Locate the cell with the specified text and output its (x, y) center coordinate. 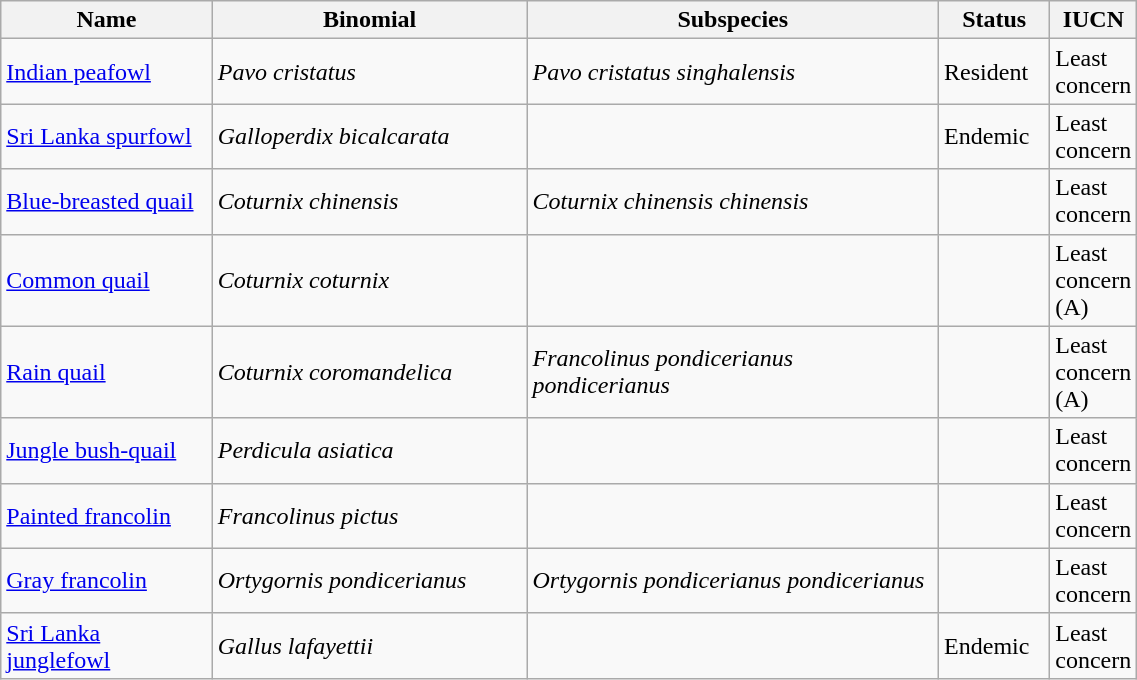
Rain quail (107, 372)
IUCN (1094, 20)
Francolinus pictus (370, 516)
Gray francolin (107, 580)
Ortygornis pondicerianus pondicerianus (733, 580)
Name (107, 20)
Francolinus pondicerianus pondicerianus (733, 372)
Coturnix coromandelica (370, 372)
Coturnix coturnix (370, 280)
Binomial (370, 20)
Pavo cristatus singhalensis (733, 72)
Resident (994, 72)
Galloperdix bicalcarata (370, 136)
Sri Lanka junglefowl (107, 646)
Jungle bush-quail (107, 450)
Sri Lanka spurfowl (107, 136)
Subspecies (733, 20)
Blue-breasted quail (107, 202)
Painted francolin (107, 516)
Gallus lafayettii (370, 646)
Coturnix chinensis (370, 202)
Perdicula asiatica (370, 450)
Indian peafowl (107, 72)
Status (994, 20)
Pavo cristatus (370, 72)
Coturnix chinensis chinensis (733, 202)
Common quail (107, 280)
Ortygornis pondicerianus (370, 580)
